Provide the (x, y) coordinate of the cell's center where the given text is located.  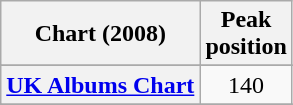
UK Albums Chart (100, 85)
Chart (2008) (100, 34)
Peak position (246, 34)
140 (246, 85)
